Extract the [x, y] coordinate from the center of the cell holding the provided text.  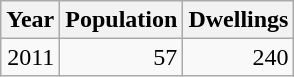
Population [122, 20]
57 [122, 56]
240 [238, 56]
Year [30, 20]
2011 [30, 56]
Dwellings [238, 20]
